Determine the (x, y) coordinate at the center of the cell enclosing the given text.  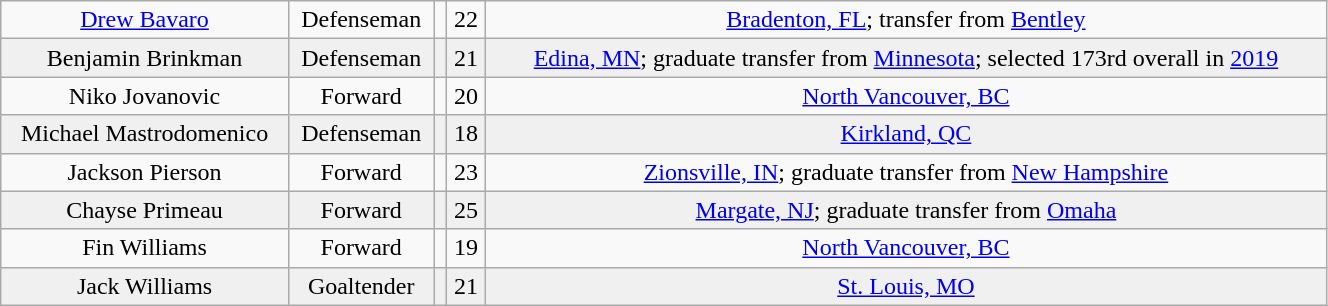
Margate, NJ; graduate transfer from Omaha (906, 210)
23 (466, 172)
Fin Williams (145, 248)
22 (466, 20)
Jackson Pierson (145, 172)
19 (466, 248)
Niko Jovanovic (145, 96)
20 (466, 96)
18 (466, 134)
Edina, MN; graduate transfer from Minnesota; selected 173rd overall in 2019 (906, 58)
Zionsville, IN; graduate transfer from New Hampshire (906, 172)
Bradenton, FL; transfer from Bentley (906, 20)
St. Louis, MO (906, 286)
Michael Mastrodomenico (145, 134)
25 (466, 210)
Kirkland, QC (906, 134)
Jack Williams (145, 286)
Benjamin Brinkman (145, 58)
Chayse Primeau (145, 210)
Goaltender (361, 286)
Drew Bavaro (145, 20)
